Return (X, Y) of the center of cell containing provided text 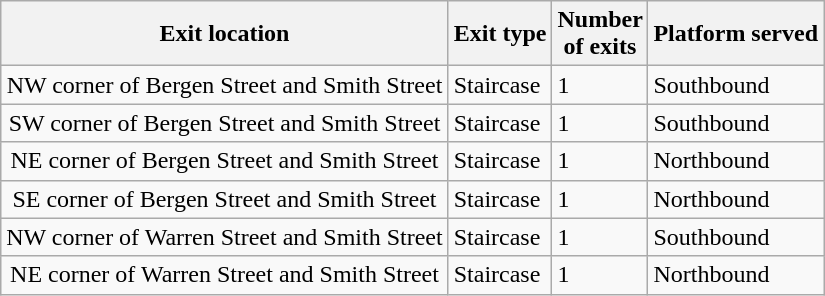
NW corner of Bergen Street and Smith Street (224, 85)
NE corner of Bergen Street and Smith Street (224, 161)
Platform served (736, 34)
SW corner of Bergen Street and Smith Street (224, 123)
SE corner of Bergen Street and Smith Street (224, 199)
NW corner of Warren Street and Smith Street (224, 237)
Number of exits (600, 34)
NE corner of Warren Street and Smith Street (224, 275)
Exit location (224, 34)
Exit type (500, 34)
